Find where the given text appears and provide that cell's center as (X, Y) coordinate. 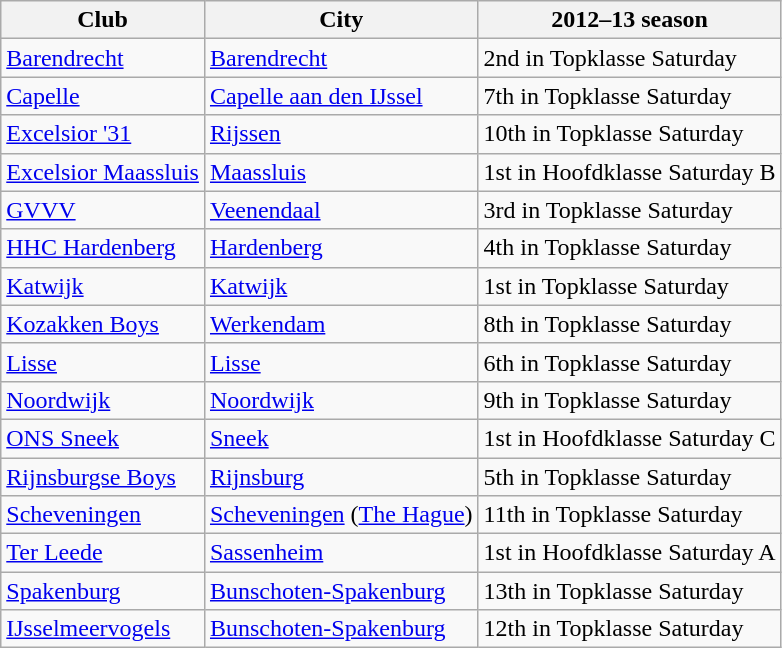
11th in Topklasse Saturday (630, 515)
Scheveningen (103, 515)
Veenendaal (341, 210)
ONS Sneek (103, 438)
Maassluis (341, 172)
IJsselmeervogels (103, 629)
Sassenheim (341, 553)
1st in Hoofdklasse Saturday A (630, 553)
6th in Topklasse Saturday (630, 362)
Excelsior Maassluis (103, 172)
Rijnsburg (341, 477)
2012–13 season (630, 20)
1st in Topklasse Saturday (630, 286)
City (341, 20)
Rijnsburgse Boys (103, 477)
Spakenburg (103, 591)
7th in Topklasse Saturday (630, 96)
9th in Topklasse Saturday (630, 400)
8th in Topklasse Saturday (630, 324)
3rd in Topklasse Saturday (630, 210)
4th in Topklasse Saturday (630, 248)
Ter Leede (103, 553)
13th in Topklasse Saturday (630, 591)
Club (103, 20)
5th in Topklasse Saturday (630, 477)
Rijssen (341, 134)
GVVV (103, 210)
Werkendam (341, 324)
Capelle (103, 96)
Sneek (341, 438)
1st in Hoofdklasse Saturday B (630, 172)
10th in Topklasse Saturday (630, 134)
Scheveningen (The Hague) (341, 515)
Hardenberg (341, 248)
Capelle aan den IJssel (341, 96)
1st in Hoofdklasse Saturday C (630, 438)
Kozakken Boys (103, 324)
2nd in Topklasse Saturday (630, 58)
HHC Hardenberg (103, 248)
Excelsior '31 (103, 134)
12th in Topklasse Saturday (630, 629)
